Return (x, y) of the center of cell containing provided text 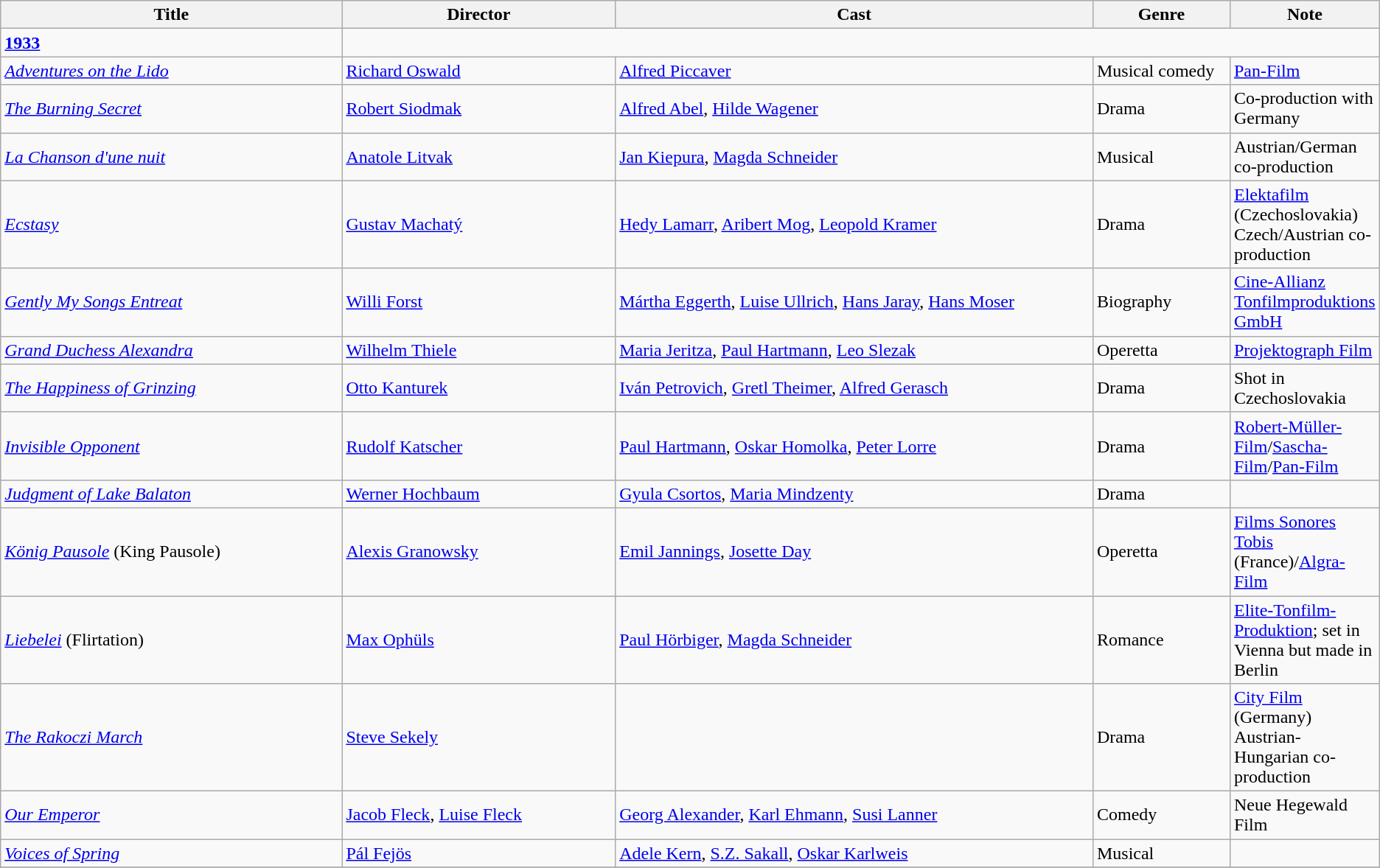
Shot in Czechoslovakia (1305, 388)
Wilhelm Thiele (479, 350)
Projektograph Film (1305, 350)
Rudolf Katscher (479, 446)
Grand Duchess Alexandra (171, 350)
Gently My Songs Entreat (171, 302)
Werner Hochbaum (479, 494)
Voices of Spring (171, 853)
Steve Sekely (479, 738)
Pál Fejös (479, 853)
Austrian/German co-production (1305, 156)
Elektafilm (Czechoslovakia) Czech/Austrian co-production (1305, 224)
Gyula Csortos, Maria Mindzenty (854, 494)
König Pausole (King Pausole) (171, 551)
The Burning Secret (171, 109)
Willi Forst (479, 302)
Musical comedy (1161, 71)
La Chanson d'une nuit (171, 156)
Films Sonores Tobis (France)/Algra-Film (1305, 551)
Ecstasy (171, 224)
Adventures on the Lido (171, 71)
Max Ophüls (479, 640)
Alfred Piccaver (854, 71)
Cine-Allianz Tonfilmproduktions GmbH (1305, 302)
The Rakoczi March (171, 738)
Anatole Litvak (479, 156)
Biography (1161, 302)
Hedy Lamarr, Aribert Mog, Leopold Kramer (854, 224)
Comedy (1161, 815)
Adele Kern, S.Z. Sakall, Oskar Karlweis (854, 853)
Robert-Müller-Film/Sascha-Film/Pan-Film (1305, 446)
Jacob Fleck, Luise Fleck (479, 815)
Maria Jeritza, Paul Hartmann, Leo Slezak (854, 350)
Cast (854, 15)
Emil Jannings, Josette Day (854, 551)
City Film (Germany) Austrian-Hungarian co-production (1305, 738)
Judgment of Lake Balaton (171, 494)
Director (479, 15)
Pan-Film (1305, 71)
Liebelei (Flirtation) (171, 640)
Gustav Machatý (479, 224)
Paul Hörbiger, Magda Schneider (854, 640)
Title (171, 15)
Elite-Tonfilm-Produktion; set in Vienna but made in Berlin (1305, 640)
Paul Hartmann, Oskar Homolka, Peter Lorre (854, 446)
Alfred Abel, Hilde Wagener (854, 109)
Note (1305, 15)
Genre (1161, 15)
Co-production with Germany (1305, 109)
The Happiness of Grinzing (171, 388)
1933 (171, 43)
Richard Oswald (479, 71)
Invisible Opponent (171, 446)
Our Emperor (171, 815)
Alexis Granowsky (479, 551)
Mártha Eggerth, Luise Ullrich, Hans Jaray, Hans Moser (854, 302)
Jan Kiepura, Magda Schneider (854, 156)
Georg Alexander, Karl Ehmann, Susi Lanner (854, 815)
Otto Kanturek (479, 388)
Robert Siodmak (479, 109)
Neue Hegewald Film (1305, 815)
Iván Petrovich, Gretl Theimer, Alfred Gerasch (854, 388)
Romance (1161, 640)
